Determine the (x, y) coordinate at the center of the cell enclosing the given text.  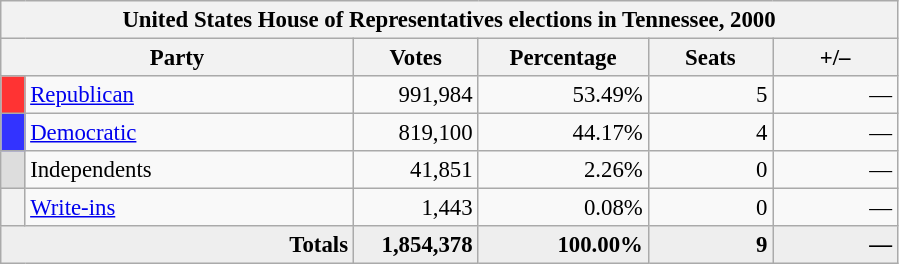
Write-ins (189, 208)
5 (710, 95)
41,851 (416, 170)
Party (178, 58)
1,443 (416, 208)
+/– (836, 58)
Seats (710, 58)
Independents (189, 170)
1,854,378 (416, 245)
2.26% (563, 170)
Votes (416, 58)
0.08% (563, 208)
991,984 (416, 95)
Totals (178, 245)
53.49% (563, 95)
9 (710, 245)
4 (710, 133)
United States House of Representatives elections in Tennessee, 2000 (450, 20)
Republican (189, 95)
819,100 (416, 133)
44.17% (563, 133)
Percentage (563, 58)
100.00% (563, 245)
Democratic (189, 133)
